For the text-containing cell, return its midpoint in (X, Y) coordinate format. 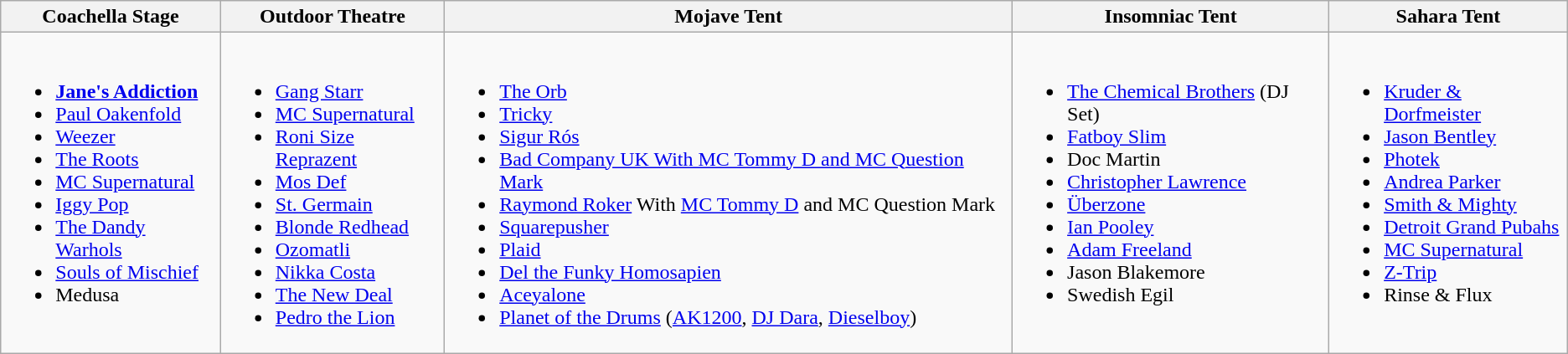
Jane's AddictionPaul OakenfoldWeezerThe RootsMC SupernaturalIggy PopThe Dandy WarholsSouls of MischiefMedusa (111, 192)
Gang StarrMC SupernaturalRoni Size ReprazentMos DefSt. GermainBlonde RedheadOzomatliNikka CostaThe New DealPedro the Lion (332, 192)
Insomniac Tent (1171, 17)
Mojave Tent (729, 17)
Sahara Tent (1449, 17)
The Chemical Brothers (DJ Set)Fatboy SlimDoc MartinChristopher LawrenceÜberzoneIan PooleyAdam FreelandJason BlakemoreSwedish Egil (1171, 192)
Kruder & DorfmeisterJason BentleyPhotekAndrea ParkerSmith & MightyDetroit Grand PubahsMC SupernaturalZ-TripRinse & Flux (1449, 192)
Coachella Stage (111, 17)
Outdoor Theatre (332, 17)
